Output the (X, Y) coordinate of the center of the cell containing the given text.  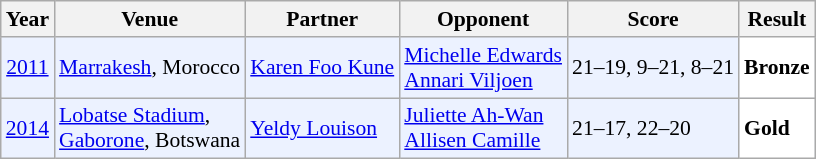
21–17, 22–20 (653, 128)
Karen Foo Kune (322, 68)
21–19, 9–21, 8–21 (653, 68)
Yeldy Louison (322, 128)
Result (777, 19)
Bronze (777, 68)
2011 (28, 68)
Gold (777, 128)
Partner (322, 19)
Venue (150, 19)
Opponent (483, 19)
Marrakesh, Morocco (150, 68)
Juliette Ah-Wan Allisen Camille (483, 128)
2014 (28, 128)
Score (653, 19)
Year (28, 19)
Michelle Edwards Annari Viljoen (483, 68)
Lobatse Stadium,Gaborone, Botswana (150, 128)
